Identify which cell holds the provided text, then report its (X, Y) central coordinate. 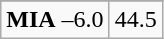
MIA –6.0 (55, 20)
44.5 (136, 20)
